Detect which cell encompasses the target text, then output its (X, Y) center coordinate. 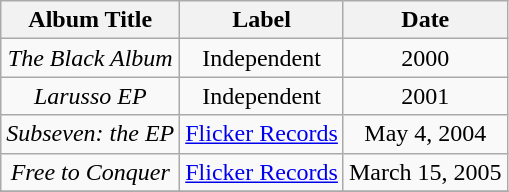
May 4, 2004 (425, 134)
Larusso EP (90, 96)
Subseven: the EP (90, 134)
Label (262, 20)
Album Title (90, 20)
Date (425, 20)
2000 (425, 58)
March 15, 2005 (425, 172)
2001 (425, 96)
The Black Album (90, 58)
Free to Conquer (90, 172)
